Extract the [X, Y] coordinate from the center of the cell holding the provided text.  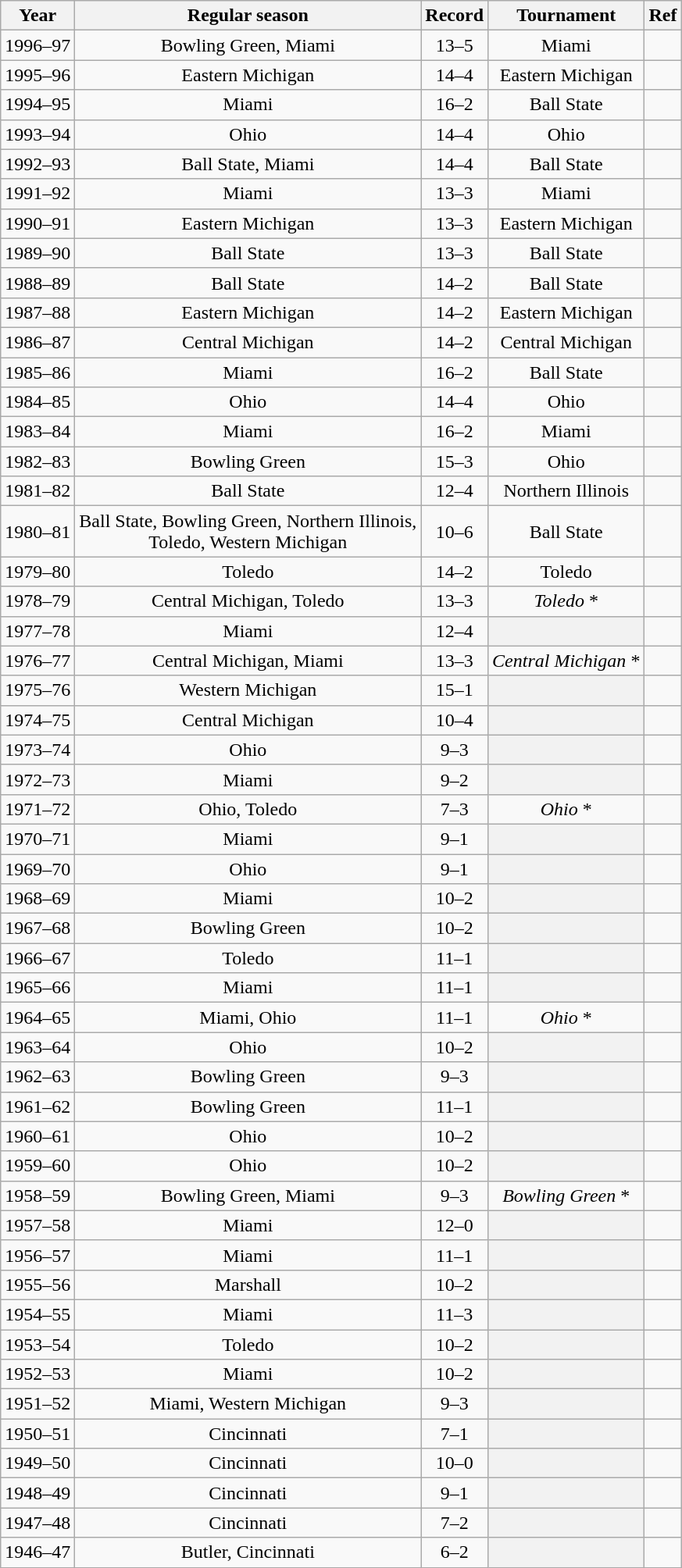
Miami, Western Michigan [248, 1404]
Record [455, 16]
1969–70 [37, 869]
1974–75 [37, 720]
1962–63 [37, 1077]
Marshall [248, 1285]
1965–66 [37, 988]
1953–54 [37, 1344]
Toledo * [566, 601]
15–1 [455, 690]
15–3 [455, 461]
9–2 [455, 779]
1955–56 [37, 1285]
1986–87 [37, 342]
Central Michigan, Toledo [248, 601]
1976–77 [37, 661]
1963–64 [37, 1047]
10–6 [455, 531]
Year [37, 16]
Tournament [566, 16]
1992–93 [37, 164]
1978–79 [37, 601]
1991–92 [37, 194]
Regular season [248, 16]
Miami, Ohio [248, 1017]
1957–58 [37, 1225]
Ref [662, 16]
1949–50 [37, 1463]
1979–80 [37, 572]
Central Michigan, Miami [248, 661]
1970–71 [37, 839]
Bowling Green * [566, 1196]
1977–78 [37, 631]
Ball State, Bowling Green, Northern Illinois,Toledo, Western Michigan [248, 531]
1946–47 [37, 1552]
1950–51 [37, 1434]
Northern Illinois [566, 491]
1983–84 [37, 432]
1990–91 [37, 223]
1985–86 [37, 372]
1966–67 [37, 958]
1959–60 [37, 1166]
1947–48 [37, 1523]
1951–52 [37, 1404]
1981–82 [37, 491]
7–3 [455, 809]
11–3 [455, 1314]
1956–57 [37, 1255]
1973–74 [37, 750]
1968–69 [37, 899]
1958–59 [37, 1196]
7–1 [455, 1434]
1960–61 [37, 1136]
1994–95 [37, 105]
10–4 [455, 720]
Western Michigan [248, 690]
1987–88 [37, 312]
1948–49 [37, 1493]
1980–81 [37, 531]
1988–89 [37, 283]
1989–90 [37, 253]
1972–73 [37, 779]
Central Michigan * [566, 661]
Ball State, Miami [248, 164]
1967–68 [37, 928]
1995–96 [37, 75]
1984–85 [37, 402]
Butler, Cincinnati [248, 1552]
1961–62 [37, 1107]
1952–53 [37, 1374]
Ohio, Toledo [248, 809]
1954–55 [37, 1314]
10–0 [455, 1463]
1964–65 [37, 1017]
1982–83 [37, 461]
1971–72 [37, 809]
6–2 [455, 1552]
12–0 [455, 1225]
1993–94 [37, 134]
7–2 [455, 1523]
1996–97 [37, 45]
13–5 [455, 45]
1975–76 [37, 690]
